Return the (x, y) coordinate for the center point of the cell that contains the specified text.  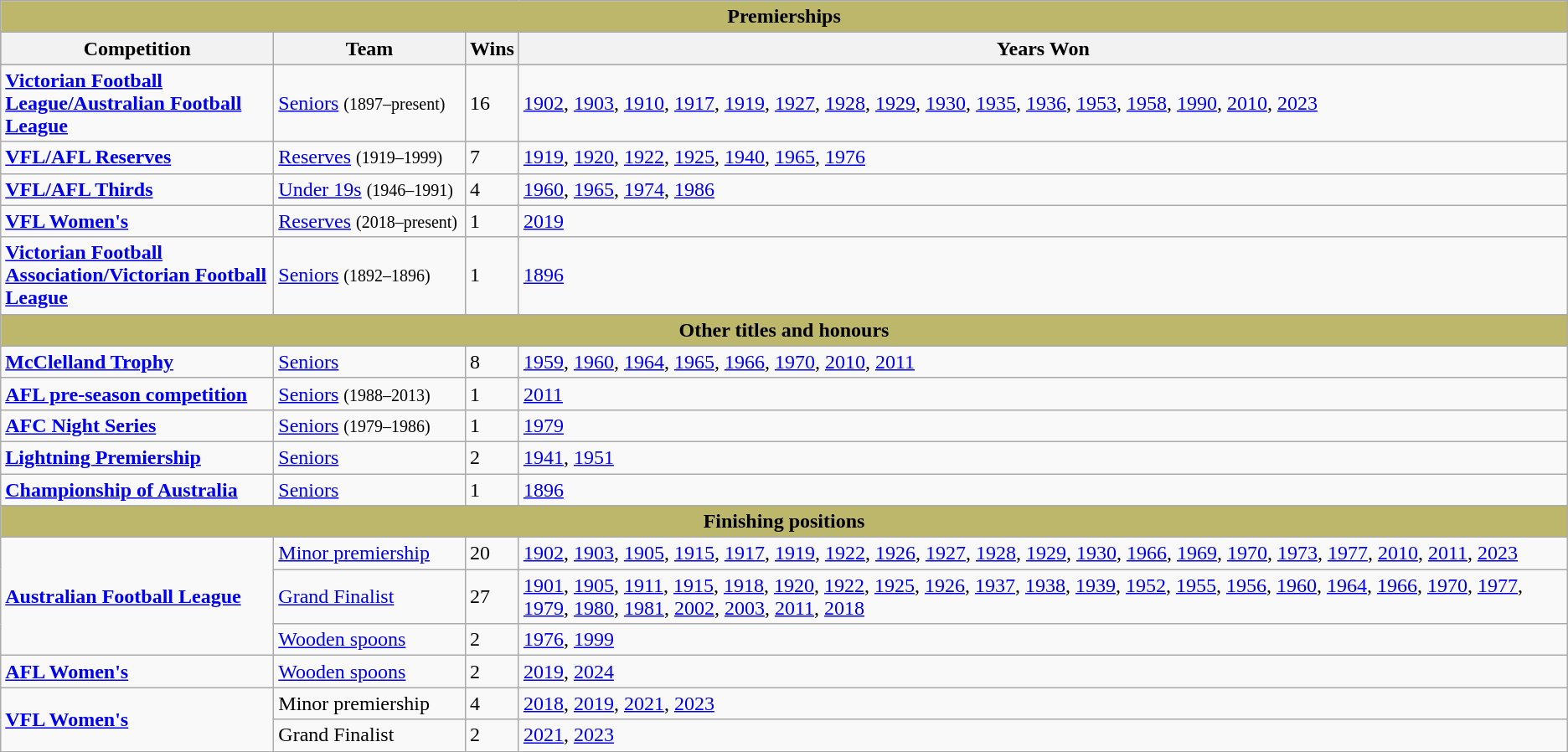
Finishing positions (784, 522)
AFL pre-season competition (137, 394)
1976, 1999 (1043, 640)
Championship of Australia (137, 490)
Seniors (1979–1986) (370, 425)
1979 (1043, 425)
Team (370, 49)
Reserves (2018–present) (370, 221)
1941, 1951 (1043, 457)
VFL/AFL Thirds (137, 189)
Years Won (1043, 49)
AFC Night Series (137, 425)
1902, 1903, 1910, 1917, 1919, 1927, 1928, 1929, 1930, 1935, 1936, 1953, 1958, 1990, 2010, 2023 (1043, 103)
2011 (1043, 394)
Victorian Football Association/Victorian Football League (137, 276)
1960, 1965, 1974, 1986 (1043, 189)
Australian Football League (137, 596)
1959, 1960, 1964, 1965, 1966, 1970, 2010, 2011 (1043, 362)
Reserves (1919–1999) (370, 157)
Competition (137, 49)
2019 (1043, 221)
Seniors (1897–present) (370, 103)
2018, 2019, 2021, 2023 (1043, 703)
VFL/AFL Reserves (137, 157)
8 (492, 362)
27 (492, 596)
Victorian Football League/Australian Football League (137, 103)
Premierships (784, 17)
2019, 2024 (1043, 672)
Other titles and honours (784, 330)
16 (492, 103)
20 (492, 554)
1919, 1920, 1922, 1925, 1940, 1965, 1976 (1043, 157)
AFL Women's (137, 672)
Under 19s (1946–1991) (370, 189)
Seniors (1892–1896) (370, 276)
2021, 2023 (1043, 735)
Lightning Premiership (137, 457)
Seniors (1988–2013) (370, 394)
1902, 1903, 1905, 1915, 1917, 1919, 1922, 1926, 1927, 1928, 1929, 1930, 1966, 1969, 1970, 1973, 1977, 2010, 2011, 2023 (1043, 554)
McClelland Trophy (137, 362)
Wins (492, 49)
7 (492, 157)
